Return the [X, Y] coordinate for the center point of the cell that contains the specified text.  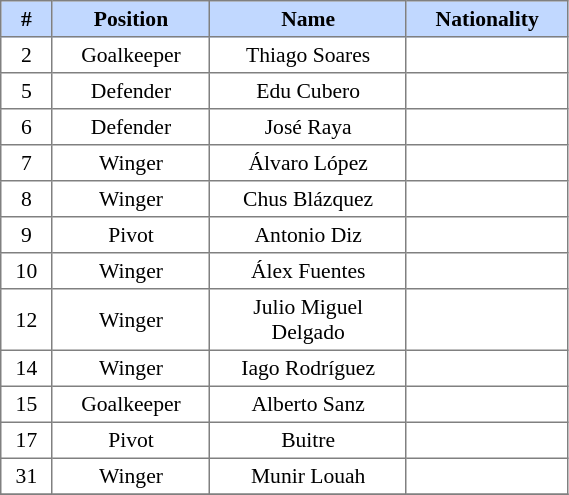
Munir Louah [308, 476]
14 [26, 368]
Julio Miguel Delgado [308, 320]
31 [26, 476]
9 [26, 235]
Álvaro López [308, 163]
Alberto Sanz [308, 404]
Iago Rodríguez [308, 368]
Álex Fuentes [308, 271]
10 [26, 271]
Antonio Diz [308, 235]
Name [308, 19]
Edu Cubero [308, 91]
José Raya [308, 127]
6 [26, 127]
15 [26, 404]
8 [26, 199]
# [26, 19]
Nationality [487, 19]
12 [26, 320]
Position [131, 19]
7 [26, 163]
Buitre [308, 440]
5 [26, 91]
Thiago Soares [308, 55]
Chus Blázquez [308, 199]
2 [26, 55]
17 [26, 440]
